Locate the cell with the specified text and output its (x, y) center coordinate. 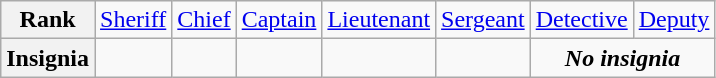
Sheriff (134, 20)
Detective (582, 20)
Sergeant (484, 20)
Chief (204, 20)
Lieutenant (379, 20)
Rank (48, 20)
Insignia (48, 58)
No insignia (622, 58)
Captain (279, 20)
Deputy (674, 20)
